Capture the cell that displays the provided text and extract its [x, y] central coordinate. 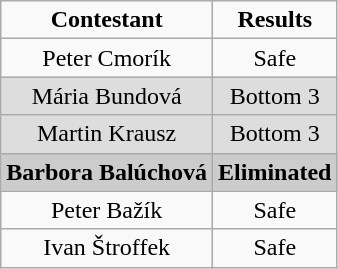
Contestant [107, 20]
Peter Bažík [107, 210]
Results [275, 20]
Ivan Štroffek [107, 248]
Barbora Balúchová [107, 172]
Eliminated [275, 172]
Martin Krausz [107, 134]
Mária Bundová [107, 96]
Peter Cmorík [107, 58]
